Output the (x, y) coordinate of the center of the cell containing the given text.  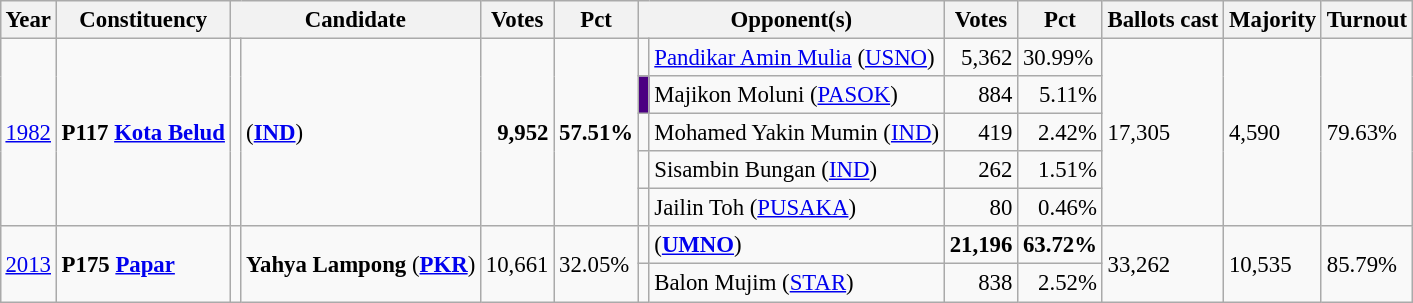
Sisambin Bungan (IND) (796, 170)
P117 Kota Belud (143, 132)
(IND) (361, 132)
Balon Mujim (STAR) (796, 283)
80 (980, 208)
1982 (28, 132)
0.46% (1060, 208)
Jailin Toh (PUSAKA) (796, 208)
5.11% (1060, 95)
P175 Papar (143, 264)
884 (980, 95)
Pandikar Amin Mulia (USNO) (796, 57)
Year (28, 20)
4,590 (1273, 132)
Ballots cast (1162, 20)
Constituency (143, 20)
Yahya Lampong (PKR) (361, 264)
63.72% (1060, 245)
419 (980, 133)
Turnout (1366, 20)
79.63% (1366, 132)
57.51% (596, 132)
85.79% (1366, 264)
33,262 (1162, 264)
Mohamed Yakin Mumin (IND) (796, 133)
30.99% (1060, 57)
Candidate (355, 20)
5,362 (980, 57)
2.52% (1060, 283)
2.42% (1060, 133)
10,535 (1273, 264)
Majority (1273, 20)
2013 (28, 264)
262 (980, 170)
10,661 (518, 264)
21,196 (980, 245)
Opponent(s) (791, 20)
838 (980, 283)
1.51% (1060, 170)
17,305 (1162, 132)
32.05% (596, 264)
9,952 (518, 132)
Majikon Moluni (PASOK) (796, 95)
(UMNO) (796, 245)
